From the cell containing the given text, extract its center point as [x, y] coordinate. 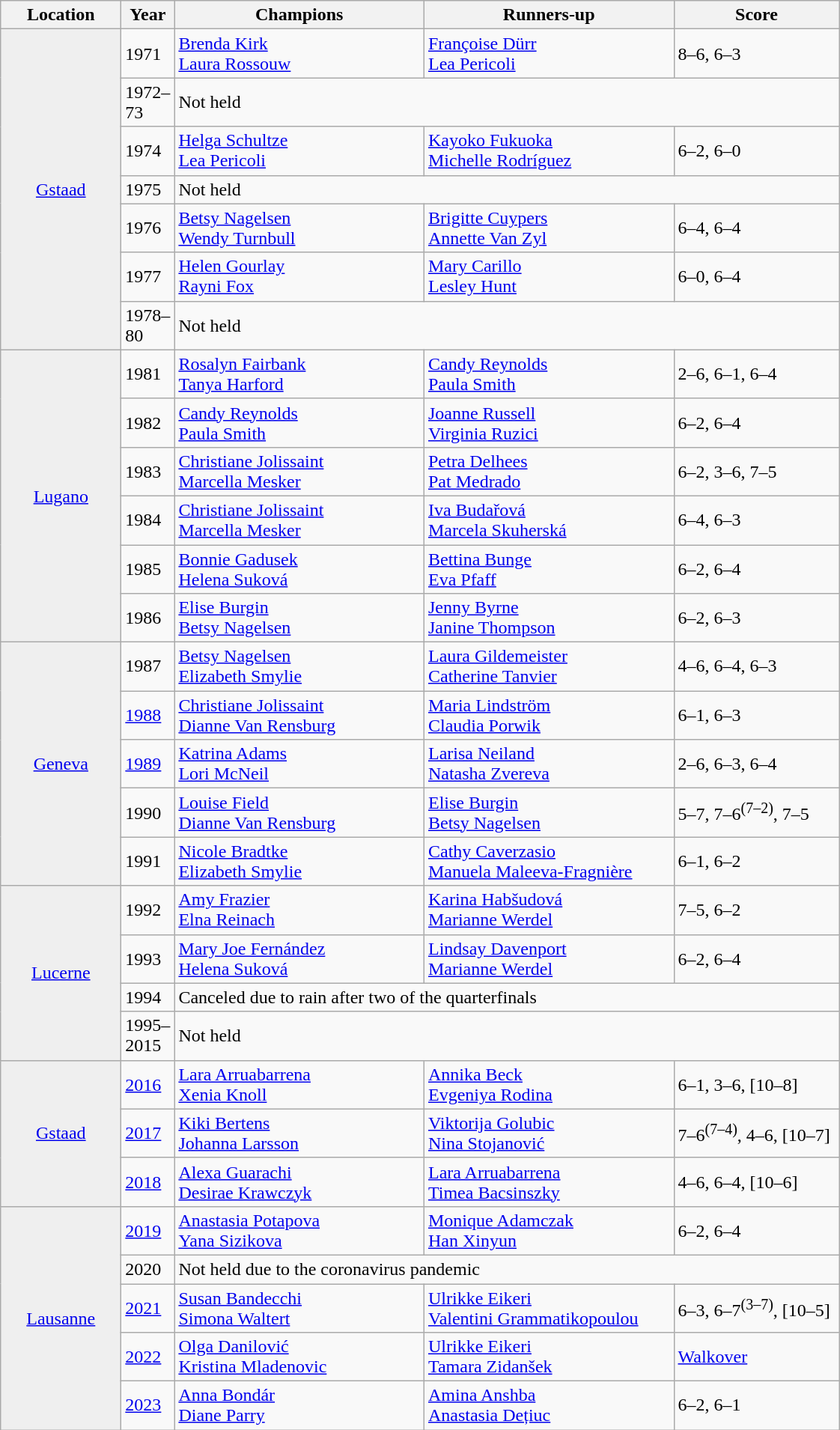
Geneva [61, 764]
Monique Adamczak Han Xinyun [549, 1231]
Lucerne [61, 973]
1988 [148, 716]
Lausanne [61, 1318]
7–5, 6–2 [756, 910]
2–6, 6–3, 6–4 [756, 764]
Christiane Jolissaint Dianne Van Rensburg [299, 716]
4–6, 6–4, 6–3 [756, 666]
6–4, 6–3 [756, 520]
Bettina Bunge Eva Pfaff [549, 569]
Brenda Kirk Laura Rossouw [299, 54]
1971 [148, 54]
Betsy Nagelsen Elizabeth Smylie [299, 666]
Laura Gildemeister Catherine Tanvier [549, 666]
6–2, 6–1 [756, 1406]
Anastasia Potapova Yana Sizikova [299, 1231]
2023 [148, 1406]
Not held due to the coronavirus pandemic [507, 1269]
Helga Schultze Lea Pericoli [299, 151]
1985 [148, 569]
6–0, 6–4 [756, 277]
Joanne Russell Virginia Ruzici [549, 422]
1982 [148, 422]
1977 [148, 277]
2020 [148, 1269]
1976 [148, 228]
Bonnie Gadusek Helena Suková [299, 569]
Champions [299, 15]
Jenny Byrne Janine Thompson [549, 618]
6–1, 6–3 [756, 716]
Lara Arruabarrena Timea Bacsinszky [549, 1181]
Maria Lindström Claudia Porwik [549, 716]
5–7, 7–6(7–2), 7–5 [756, 813]
Petra Delhees Pat Medrado [549, 472]
Ulrikke Eikeri Valentini Grammatikopoulou [549, 1307]
1978–80 [148, 325]
Rosalyn Fairbank Tanya Harford [299, 374]
Louise Field Dianne Van Rensburg [299, 813]
Kiki Bertens Johanna Larsson [299, 1134]
2019 [148, 1231]
Mary Carillo Lesley Hunt [549, 277]
Alexa Guarachi Desirae Krawczyk [299, 1181]
2021 [148, 1307]
Helen Gourlay Rayni Fox [299, 277]
Amina Anshba Anastasia Dețiuc [549, 1406]
Mary Joe Fernández Helena Suková [299, 958]
Cathy Caverzasio Manuela Maleeva-Fragnière [549, 861]
Susan Bandecchi Simona Waltert [299, 1307]
1974 [148, 151]
Viktorija Golubic Nina Stojanović [549, 1134]
Score [756, 15]
Anna Bondár Diane Parry [299, 1406]
Walkover [756, 1357]
2017 [148, 1134]
2018 [148, 1181]
6–3, 6–7(3–7), [10–5] [756, 1307]
Amy Frazier Elna Reinach [299, 910]
7–6(7–4), 4–6, [10–7] [756, 1134]
6–2, 6–0 [756, 151]
6–1, 6–2 [756, 861]
Canceled due to rain after two of the quarterfinals [507, 997]
Nicole Bradtke Elizabeth Smylie [299, 861]
6–1, 3–6, [10–8] [756, 1084]
1991 [148, 861]
8–6, 6–3 [756, 54]
Olga Danilović Kristina Mladenovic [299, 1357]
6–4, 6–4 [756, 228]
Larisa Neiland Natasha Zvereva [549, 764]
Karina Habšudová Marianne Werdel [549, 910]
2022 [148, 1357]
Betsy Nagelsen Wendy Turnbull [299, 228]
Lugano [61, 496]
Katrina Adams Lori McNeil [299, 764]
1975 [148, 189]
1989 [148, 764]
Runners-up [549, 15]
2–6, 6–1, 6–4 [756, 374]
4–6, 6–4, [10–6] [756, 1181]
Location [61, 15]
Françoise Dürr Lea Pericoli [549, 54]
Year [148, 15]
Brigitte Cuypers Annette Van Zyl [549, 228]
6–2, 3–6, 7–5 [756, 472]
1990 [148, 813]
1981 [148, 374]
1972–73 [148, 102]
1993 [148, 958]
1992 [148, 910]
Kayoko Fukuoka Michelle Rodríguez [549, 151]
Annika Beck Evgeniya Rodina [549, 1084]
6–2, 6–3 [756, 618]
Ulrikke Eikeri Tamara Zidanšek [549, 1357]
2016 [148, 1084]
1986 [148, 618]
1987 [148, 666]
1994 [148, 997]
Iva Budařová Marcela Skuherská [549, 520]
1995–2015 [148, 1036]
1984 [148, 520]
Lara Arruabarrena Xenia Knoll [299, 1084]
1983 [148, 472]
Lindsay Davenport Marianne Werdel [549, 958]
